From the cell containing the given text, extract its center point as [x, y] coordinate. 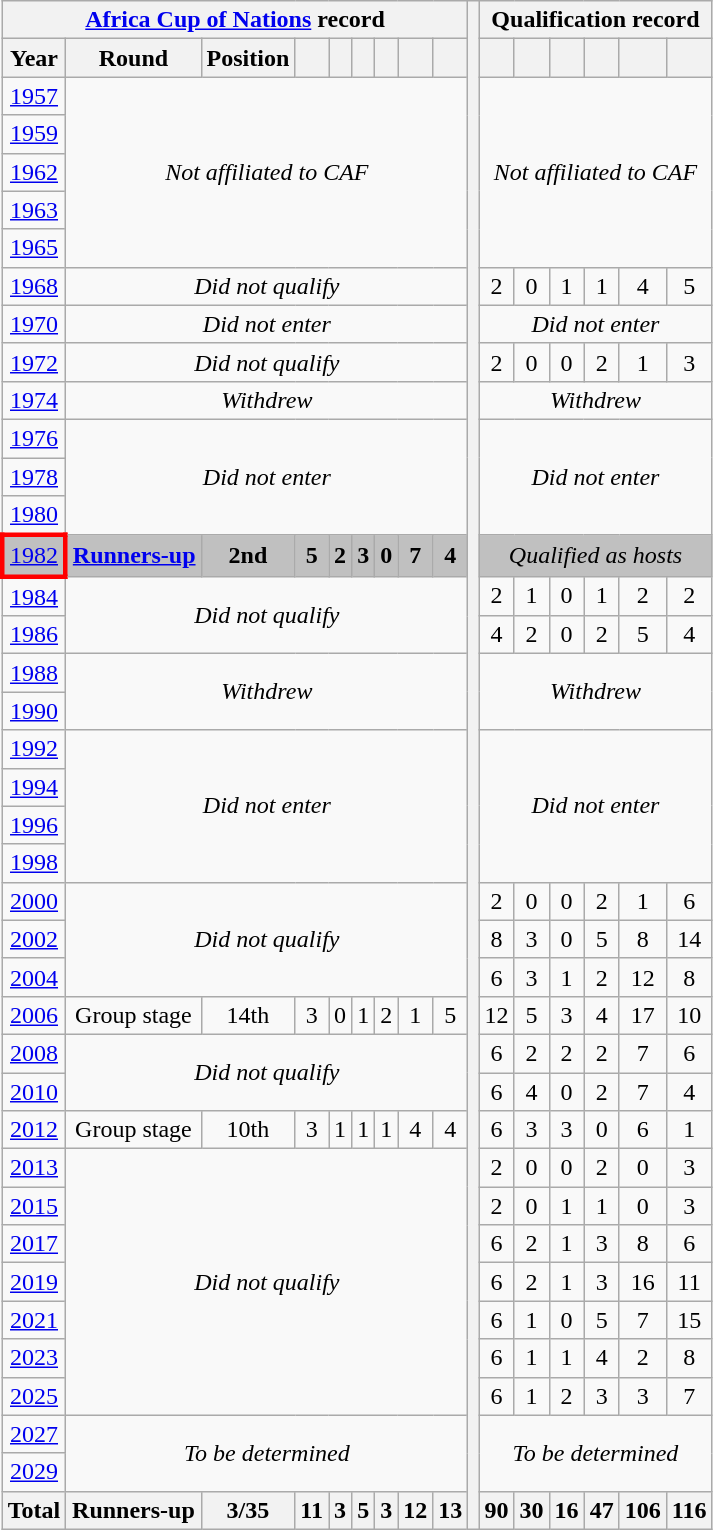
2015 [34, 1206]
10th [248, 1130]
Africa Cup of Nations record [235, 20]
1968 [34, 286]
Round [134, 58]
1990 [34, 711]
1957 [34, 96]
1963 [34, 210]
2017 [34, 1244]
Position [248, 58]
1976 [34, 438]
Qualified as hosts [596, 556]
14 [689, 939]
90 [496, 1510]
1984 [34, 596]
1980 [34, 516]
10 [689, 1015]
116 [689, 1510]
2013 [34, 1168]
1988 [34, 673]
2012 [34, 1130]
3/35 [248, 1510]
106 [642, 1510]
2023 [34, 1358]
2008 [34, 1053]
1970 [34, 324]
1982 [34, 556]
1998 [34, 863]
14th [248, 1015]
1994 [34, 787]
17 [642, 1015]
2000 [34, 901]
30 [532, 1510]
2021 [34, 1320]
2029 [34, 1472]
1972 [34, 362]
1996 [34, 825]
15 [689, 1320]
2010 [34, 1091]
1959 [34, 134]
2006 [34, 1015]
2004 [34, 977]
2002 [34, 939]
Year [34, 58]
1978 [34, 477]
47 [602, 1510]
Total [34, 1510]
1992 [34, 749]
2025 [34, 1396]
Qualification record [596, 20]
1965 [34, 248]
13 [450, 1510]
2nd [248, 556]
1962 [34, 172]
2019 [34, 1282]
1974 [34, 400]
1986 [34, 635]
2027 [34, 1434]
